Pinpoint the cell where the given text exists, returning its [x, y] midpoint coordinate. 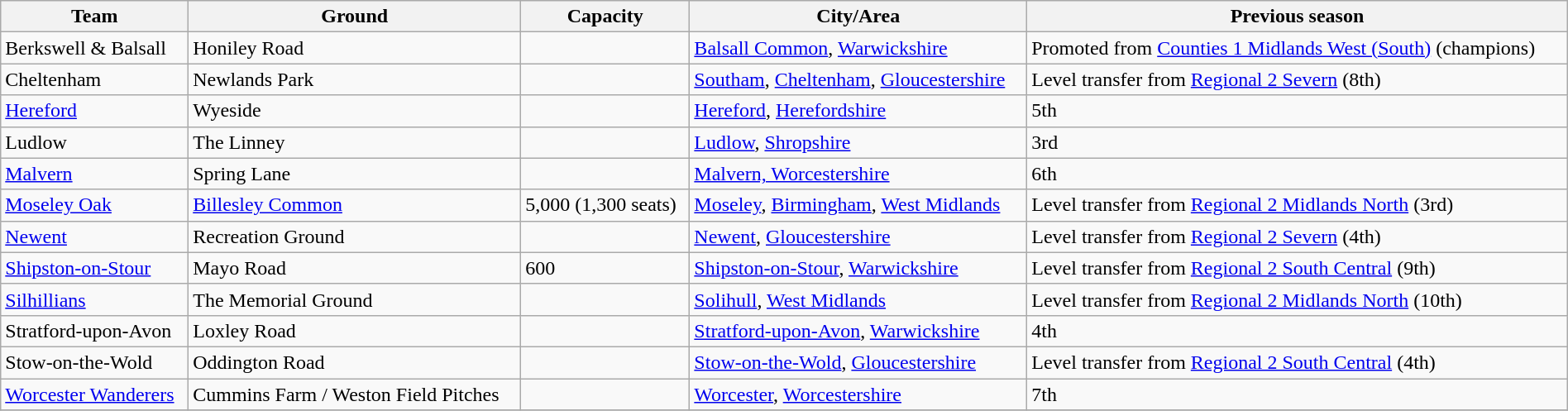
Moseley, Birmingham, West Midlands [858, 205]
Billesley Common [355, 205]
Cummins Farm / Weston Field Pitches [355, 394]
6th [1298, 174]
Wyeside [355, 111]
Level transfer from Regional 2 Severn (4th) [1298, 237]
Southam, Cheltenham, Gloucestershire [858, 79]
Ludlow [94, 142]
Newlands Park [355, 79]
600 [605, 268]
Ludlow, Shropshire [858, 142]
Honiley Road [355, 48]
Stratford-upon-Avon [94, 331]
Ground [355, 17]
Hereford [94, 111]
Moseley Oak [94, 205]
Worcester, Worcestershire [858, 394]
Silhillians [94, 299]
Level transfer from Regional 2 Midlands North (3rd) [1298, 205]
Level transfer from Regional 2 South Central (9th) [1298, 268]
Stratford-upon-Avon, Warwickshire [858, 331]
Newent, Gloucestershire [858, 237]
Hereford, Herefordshire [858, 111]
City/Area [858, 17]
Recreation Ground [355, 237]
Previous season [1298, 17]
Worcester Wanderers [94, 394]
The Memorial Ground [355, 299]
Cheltenham [94, 79]
Stow-on-the-Wold, Gloucestershire [858, 362]
Capacity [605, 17]
Level transfer from Regional 2 Midlands North (10th) [1298, 299]
Malvern [94, 174]
Mayo Road [355, 268]
3rd [1298, 142]
Berkswell & Balsall [94, 48]
Shipston-on-Stour [94, 268]
Oddington Road [355, 362]
5th [1298, 111]
Stow-on-the-Wold [94, 362]
Spring Lane [355, 174]
Loxley Road [355, 331]
Promoted from Counties 1 Midlands West (South) (champions) [1298, 48]
Level transfer from Regional 2 Severn (8th) [1298, 79]
5,000 (1,300 seats) [605, 205]
4th [1298, 331]
7th [1298, 394]
Level transfer from Regional 2 South Central (4th) [1298, 362]
The Linney [355, 142]
Team [94, 17]
Balsall Common, Warwickshire [858, 48]
Newent [94, 237]
Shipston-on-Stour, Warwickshire [858, 268]
Solihull, West Midlands [858, 299]
Malvern, Worcestershire [858, 174]
